Locate the cell with the specified text and output its [X, Y] center coordinate. 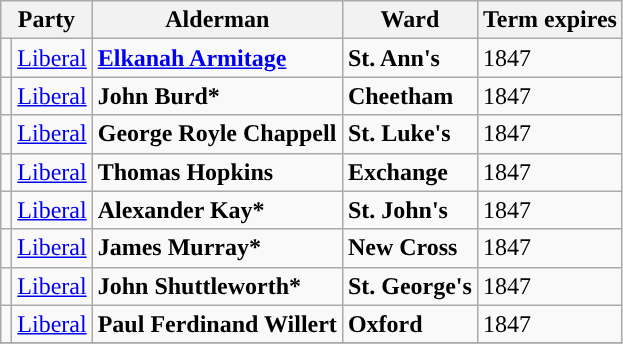
Paul Ferdinand Willert [217, 324]
Cheetham [410, 96]
Elkanah Armitage [217, 58]
John Burd* [217, 96]
St. John's [410, 210]
Party [46, 20]
Oxford [410, 324]
Term expires [550, 20]
Alexander Kay* [217, 210]
Alderman [217, 20]
St. Ann's [410, 58]
John Shuttleworth* [217, 286]
St. George's [410, 286]
Ward [410, 20]
New Cross [410, 248]
St. Luke's [410, 134]
James Murray* [217, 248]
George Royle Chappell [217, 134]
Exchange [410, 172]
Thomas Hopkins [217, 172]
